Output the [x, y] coordinate of the center of the cell containing the given text.  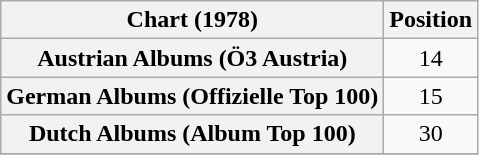
15 [431, 96]
Dutch Albums (Album Top 100) [192, 134]
Chart (1978) [192, 20]
Position [431, 20]
Austrian Albums (Ö3 Austria) [192, 58]
German Albums (Offizielle Top 100) [192, 96]
30 [431, 134]
14 [431, 58]
